Pinpoint the cell where the given text exists, returning its [x, y] midpoint coordinate. 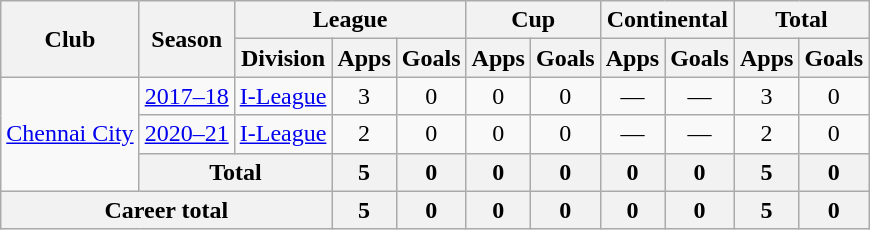
Cup [533, 20]
Continental [667, 20]
Career total [166, 210]
2020–21 [186, 134]
Club [70, 39]
2017–18 [186, 96]
Division [283, 58]
Season [186, 39]
Chennai City [70, 134]
League [350, 20]
